Capture the cell that displays the provided text and extract its [x, y] central coordinate. 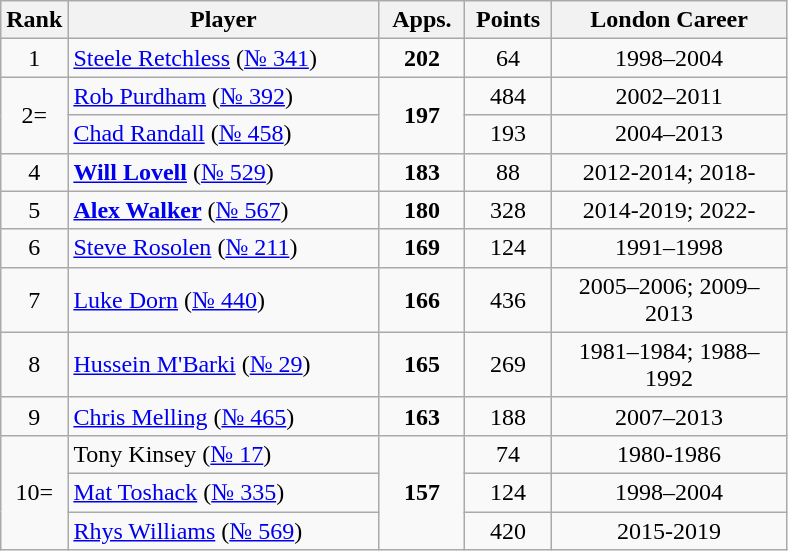
197 [422, 115]
157 [422, 492]
8 [34, 364]
163 [422, 416]
Apps. [422, 20]
484 [508, 96]
88 [508, 172]
2012-2014; 2018- [669, 172]
2015-2019 [669, 531]
London Career [669, 20]
Rob Purdham (№ 392) [224, 96]
183 [422, 172]
269 [508, 364]
1991–1998 [669, 248]
Luke Dorn (№ 440) [224, 300]
Hussein M'Barki (№ 29) [224, 364]
Chris Melling (№ 465) [224, 416]
Steele Retchless (№ 341) [224, 58]
Rhys Williams (№ 569) [224, 531]
Will Lovell (№ 529) [224, 172]
Points [508, 20]
Rank [34, 20]
436 [508, 300]
188 [508, 416]
193 [508, 134]
74 [508, 454]
4 [34, 172]
202 [422, 58]
Alex Walker (№ 567) [224, 210]
1981–1984; 1988–1992 [669, 364]
10= [34, 492]
6 [34, 248]
2005–2006; 2009–2013 [669, 300]
2= [34, 115]
2014-2019; 2022- [669, 210]
Chad Randall (№ 458) [224, 134]
Player [224, 20]
2004–2013 [669, 134]
166 [422, 300]
1 [34, 58]
Tony Kinsey (№ 17) [224, 454]
420 [508, 531]
328 [508, 210]
2002–2011 [669, 96]
9 [34, 416]
64 [508, 58]
169 [422, 248]
Steve Rosolen (№ 211) [224, 248]
1980-1986 [669, 454]
2007–2013 [669, 416]
7 [34, 300]
180 [422, 210]
165 [422, 364]
5 [34, 210]
Mat Toshack (№ 335) [224, 492]
